Extract the [x, y] coordinate from the center of the cell holding the provided text.  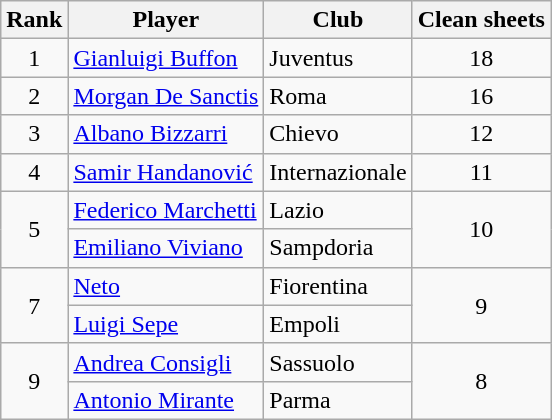
Luigi Sepe [166, 324]
12 [481, 134]
Lazio [338, 210]
Neto [166, 286]
Fiorentina [338, 286]
Roma [338, 96]
16 [481, 96]
Sampdoria [338, 248]
Empoli [338, 324]
Internazionale [338, 172]
7 [34, 305]
Player [166, 20]
2 [34, 96]
10 [481, 229]
Chievo [338, 134]
Antonio Mirante [166, 400]
Gianluigi Buffon [166, 58]
5 [34, 229]
Rank [34, 20]
Emiliano Viviano [166, 248]
18 [481, 58]
Sassuolo [338, 362]
Parma [338, 400]
11 [481, 172]
Juventus [338, 58]
Club [338, 20]
Andrea Consigli [166, 362]
4 [34, 172]
1 [34, 58]
8 [481, 381]
3 [34, 134]
Clean sheets [481, 20]
Albano Bizzarri [166, 134]
Morgan De Sanctis [166, 96]
Samir Handanović [166, 172]
Federico Marchetti [166, 210]
